Extract the [x, y] coordinate from the center of the cell holding the provided text.  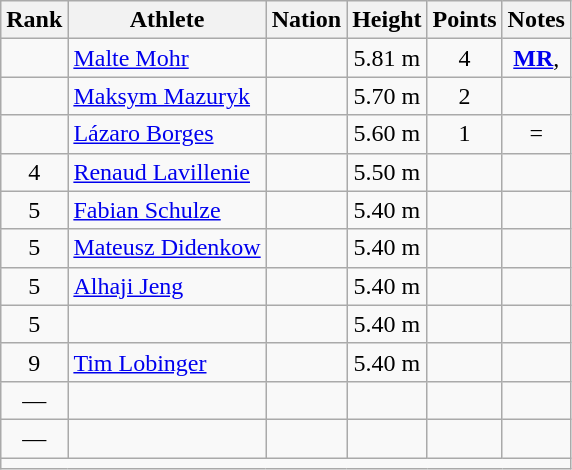
Height [387, 20]
Mateusz Didenkow [167, 248]
5.81 m [387, 58]
Alhaji Jeng [167, 286]
Tim Lobinger [167, 362]
2 [464, 96]
5.60 m [387, 134]
Points [464, 20]
Nation [306, 20]
9 [34, 362]
Maksym Mazuryk [167, 96]
Rank [34, 20]
Lázaro Borges [167, 134]
= [536, 134]
Renaud Lavillenie [167, 172]
Malte Mohr [167, 58]
5.50 m [387, 172]
5.70 m [387, 96]
1 [464, 134]
Fabian Schulze [167, 210]
Athlete [167, 20]
MR, [536, 58]
Notes [536, 20]
